Return [x, y] of the center of cell containing provided text 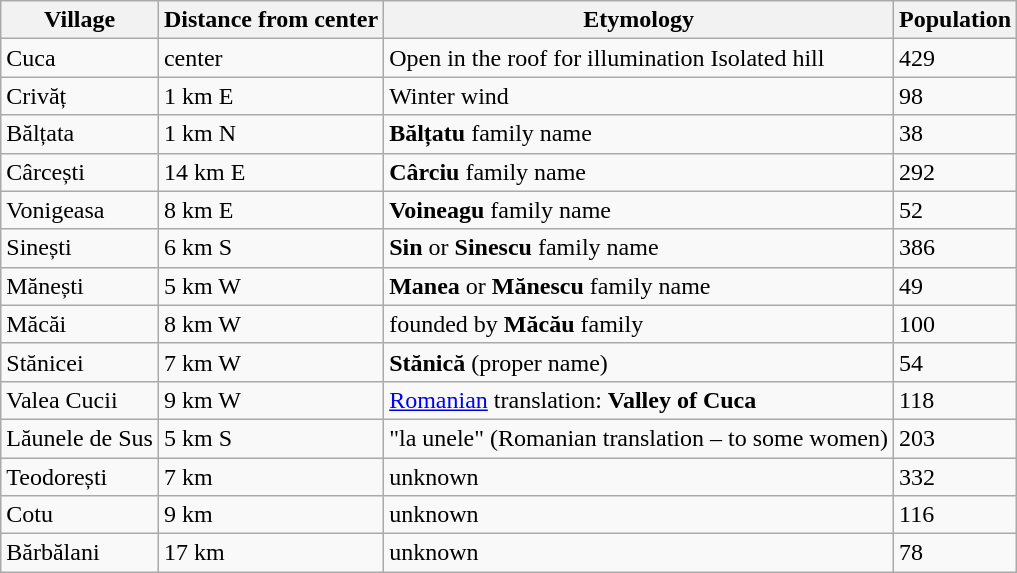
center [270, 58]
292 [956, 172]
Winter wind [639, 96]
5 km S [270, 438]
Romanian translation: Valley of Cuca [639, 400]
100 [956, 324]
Lăunele de Sus [80, 438]
7 km [270, 477]
Vonigeasa [80, 210]
Cârcești [80, 172]
203 [956, 438]
Bărbălani [80, 553]
429 [956, 58]
1 km N [270, 134]
Population [956, 20]
Cârciu family name [639, 172]
1 km E [270, 96]
49 [956, 286]
Open in the roof for illumination Isolated hill [639, 58]
"la unele" (Romanian translation – to some women) [639, 438]
332 [956, 477]
Village [80, 20]
17 km [270, 553]
Mănești [80, 286]
52 [956, 210]
118 [956, 400]
8 km E [270, 210]
Stănică (proper name) [639, 362]
founded by Măcău family [639, 324]
Cotu [80, 515]
Sin or Sinescu family name [639, 248]
Etymology [639, 20]
9 km [270, 515]
8 km W [270, 324]
7 km W [270, 362]
78 [956, 553]
Crivăț [80, 96]
Stănicei [80, 362]
Valea Cucii [80, 400]
Bălțatu family name [639, 134]
Manea or Mănescu family name [639, 286]
14 km E [270, 172]
9 km W [270, 400]
6 km S [270, 248]
98 [956, 96]
386 [956, 248]
Cuca [80, 58]
Voineagu family name [639, 210]
Distance from center [270, 20]
5 km W [270, 286]
Măcăi [80, 324]
116 [956, 515]
Bălțata [80, 134]
54 [956, 362]
Teodorești [80, 477]
38 [956, 134]
Sinești [80, 248]
